Extract the (x, y) coordinate from the center of the cell holding the provided text.  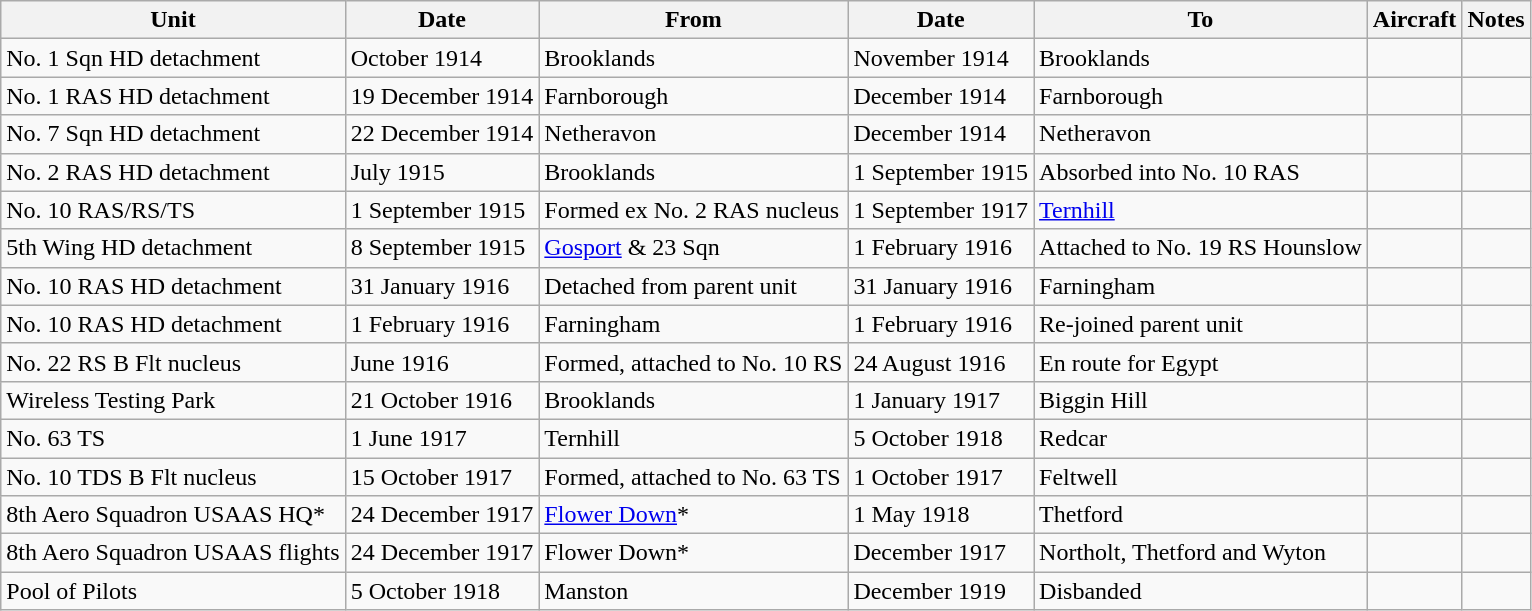
22 December 1914 (442, 134)
No. 7 Sqn HD detachment (173, 134)
No. 1 RAS HD detachment (173, 96)
No. 63 TS (173, 438)
No. 22 RS B Flt nucleus (173, 362)
June 1916 (442, 362)
Gosport & 23 Sqn (694, 248)
Notes (1496, 20)
Thetford (1201, 515)
December 1919 (941, 591)
8th Aero Squadron USAAS HQ* (173, 515)
Formed ex No. 2 RAS nucleus (694, 210)
15 October 1917 (442, 477)
8 September 1915 (442, 248)
Manston (694, 591)
24 August 1916 (941, 362)
July 1915 (442, 172)
December 1917 (941, 553)
From (694, 20)
1 May 1918 (941, 515)
Formed, attached to No. 63 TS (694, 477)
Northolt, Thetford and Wyton (1201, 553)
Biggin Hill (1201, 400)
1 September 1917 (941, 210)
Attached to No. 19 RS Hounslow (1201, 248)
Unit (173, 20)
Formed, attached to No. 10 RS (694, 362)
To (1201, 20)
Redcar (1201, 438)
21 October 1916 (442, 400)
19 December 1914 (442, 96)
1 October 1917 (941, 477)
No. 2 RAS HD detachment (173, 172)
October 1914 (442, 58)
Wireless Testing Park (173, 400)
1 January 1917 (941, 400)
Disbanded (1201, 591)
5th Wing HD detachment (173, 248)
En route for Egypt (1201, 362)
Re-joined parent unit (1201, 324)
Pool of Pilots (173, 591)
1 June 1917 (442, 438)
Absorbed into No. 10 RAS (1201, 172)
No. 1 Sqn HD detachment (173, 58)
No. 10 TDS B Flt nucleus (173, 477)
November 1914 (941, 58)
No. 10 RAS/RS/TS (173, 210)
Aircraft (1414, 20)
8th Aero Squadron USAAS flights (173, 553)
Detached from parent unit (694, 286)
Feltwell (1201, 477)
